Search for the cell housing the specified text and yield its (x, y) center coordinate. 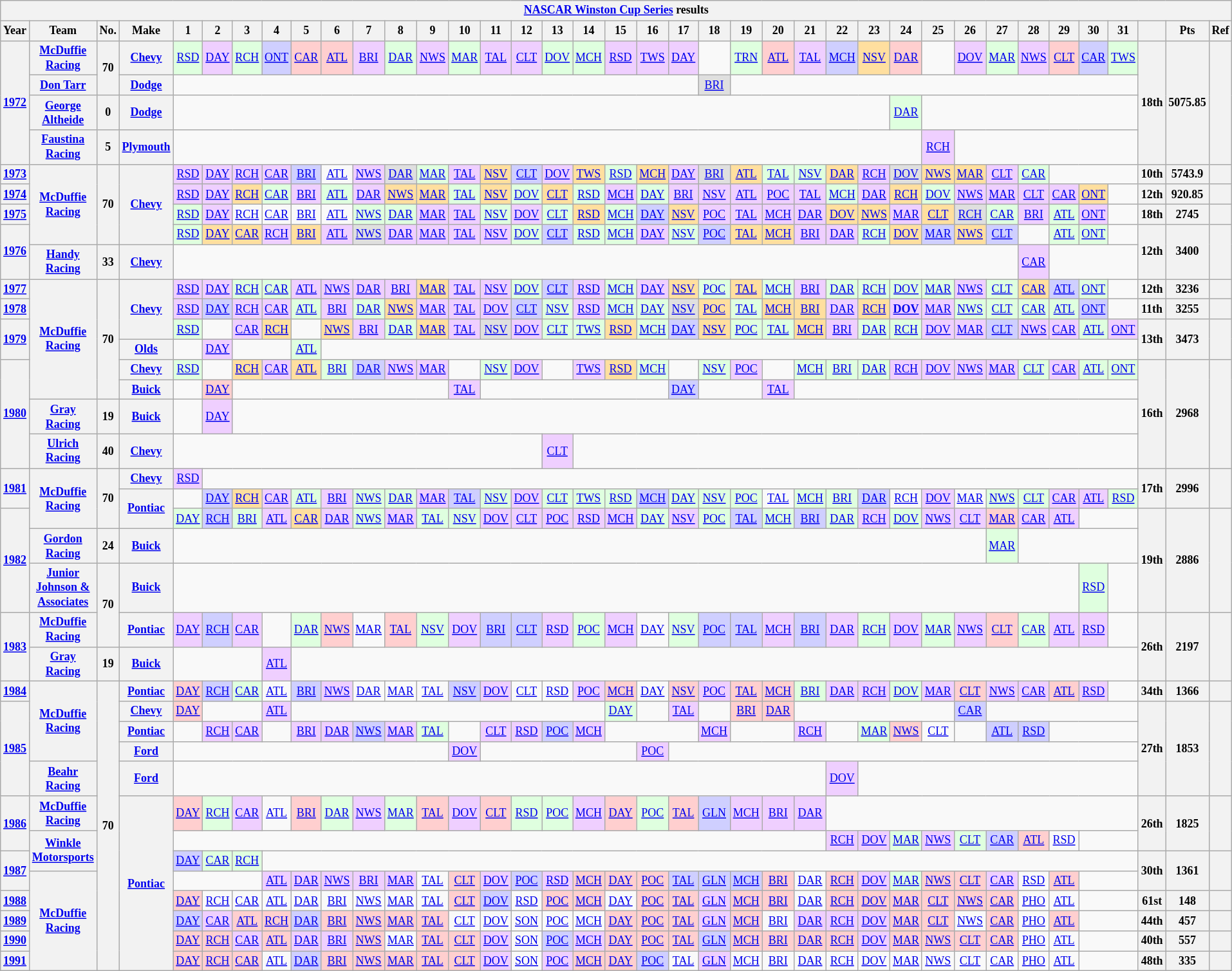
335 (1187, 961)
1978 (15, 309)
40 (108, 451)
Plymouth (146, 147)
25 (938, 31)
Gordon Racing (63, 546)
3473 (1187, 339)
Winkle Motorsports (63, 851)
5743.9 (1187, 174)
1983 (15, 646)
920.85 (1187, 194)
Olds (146, 349)
Ulrich Racing (63, 451)
1988 (15, 901)
2745 (1187, 215)
48th (1152, 961)
16 (653, 31)
3 (247, 31)
12 (527, 31)
Faustina Racing (63, 147)
9 (433, 31)
5075.85 (1187, 102)
18 (714, 31)
11 (496, 31)
Make (146, 31)
557 (1187, 941)
TRN (746, 58)
8 (400, 31)
15 (621, 31)
4 (277, 31)
19th (1152, 560)
Ref (1220, 31)
1974 (15, 194)
14 (589, 31)
Beahr Racing (63, 779)
1985 (15, 749)
7 (369, 31)
Team (63, 31)
No. (108, 31)
0 (108, 113)
457 (1187, 920)
Handy Racing (63, 262)
6 (337, 31)
2886 (1187, 560)
1366 (1187, 691)
NASCAR Winston Cup Series results (617, 10)
10 (465, 31)
Year (15, 31)
10th (1152, 174)
Don Tarr (63, 85)
26 (970, 31)
30 (1094, 31)
Junior Johnson & Associates (63, 587)
Pts (1187, 31)
29 (1064, 31)
27 (1002, 31)
1980 (15, 414)
George Altheide (63, 113)
28 (1034, 31)
1987 (15, 871)
2197 (1187, 646)
1982 (15, 560)
23 (874, 31)
1989 (15, 920)
1977 (15, 290)
1975 (15, 215)
1979 (15, 339)
3255 (1187, 309)
1981 (15, 488)
3400 (1187, 252)
44th (1152, 920)
1361 (1187, 871)
148 (1187, 901)
16th (1152, 414)
33 (108, 262)
40th (1152, 941)
1986 (15, 824)
1972 (15, 102)
1825 (1187, 824)
27th (1152, 749)
22 (842, 31)
17th (1152, 488)
21 (810, 31)
1973 (15, 174)
2968 (1187, 414)
1 (188, 31)
61st (1152, 901)
1976 (15, 252)
3236 (1187, 290)
17 (684, 31)
13th (1152, 339)
30th (1152, 871)
1853 (1187, 749)
1991 (15, 961)
2996 (1187, 488)
34th (1152, 691)
11th (1152, 309)
31 (1124, 31)
13 (557, 31)
20 (778, 31)
2 (218, 31)
1990 (15, 941)
1984 (15, 691)
